Provide the (x, y) coordinate of the cell's center where the given text is located.  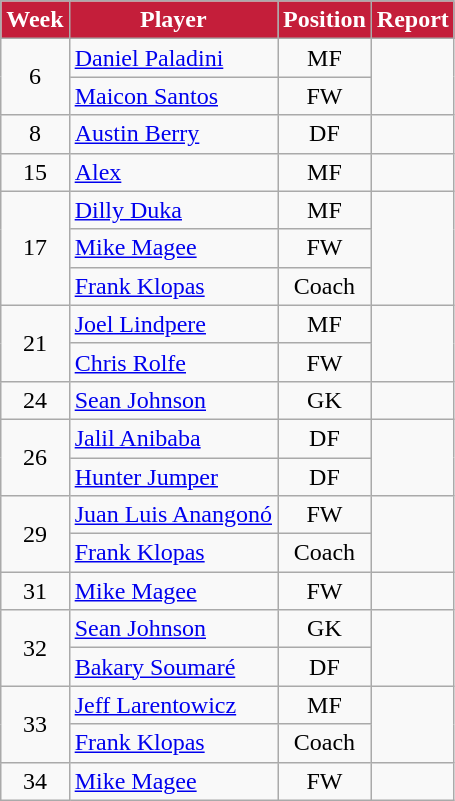
6 (35, 77)
33 (35, 724)
Jeff Larentowicz (173, 705)
34 (35, 781)
Daniel Paladini (173, 58)
Player (173, 20)
15 (35, 172)
Jalil Anibaba (173, 438)
Bakary Soumaré (173, 667)
Report (412, 20)
Joel Lindpere (173, 324)
31 (35, 591)
Alex (173, 172)
17 (35, 248)
29 (35, 534)
Chris Rolfe (173, 362)
26 (35, 457)
Position (325, 20)
Week (35, 20)
Juan Luis Anangonó (173, 515)
24 (35, 400)
Austin Berry (173, 134)
Dilly Duka (173, 210)
Hunter Jumper (173, 477)
21 (35, 343)
32 (35, 648)
8 (35, 134)
Maicon Santos (173, 96)
